Scan for the cell matching the given text and deliver its (x, y) coordinate at center. 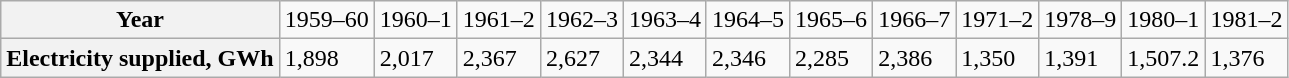
2,367 (498, 58)
2,346 (748, 58)
Electricity supplied, GWh (140, 58)
1981–2 (1246, 20)
2,386 (914, 58)
1963–4 (664, 20)
1,507.2 (1164, 58)
1966–7 (914, 20)
2,627 (582, 58)
1,898 (326, 58)
1960–1 (416, 20)
2,285 (832, 58)
1959–60 (326, 20)
1,391 (1080, 58)
1,350 (998, 58)
2,017 (416, 58)
1964–5 (748, 20)
2,344 (664, 58)
1965–6 (832, 20)
1980–1 (1164, 20)
1961–2 (498, 20)
1971–2 (998, 20)
1978–9 (1080, 20)
1,376 (1246, 58)
Year (140, 20)
1962–3 (582, 20)
